Identify which cell holds the provided text, then report its (x, y) central coordinate. 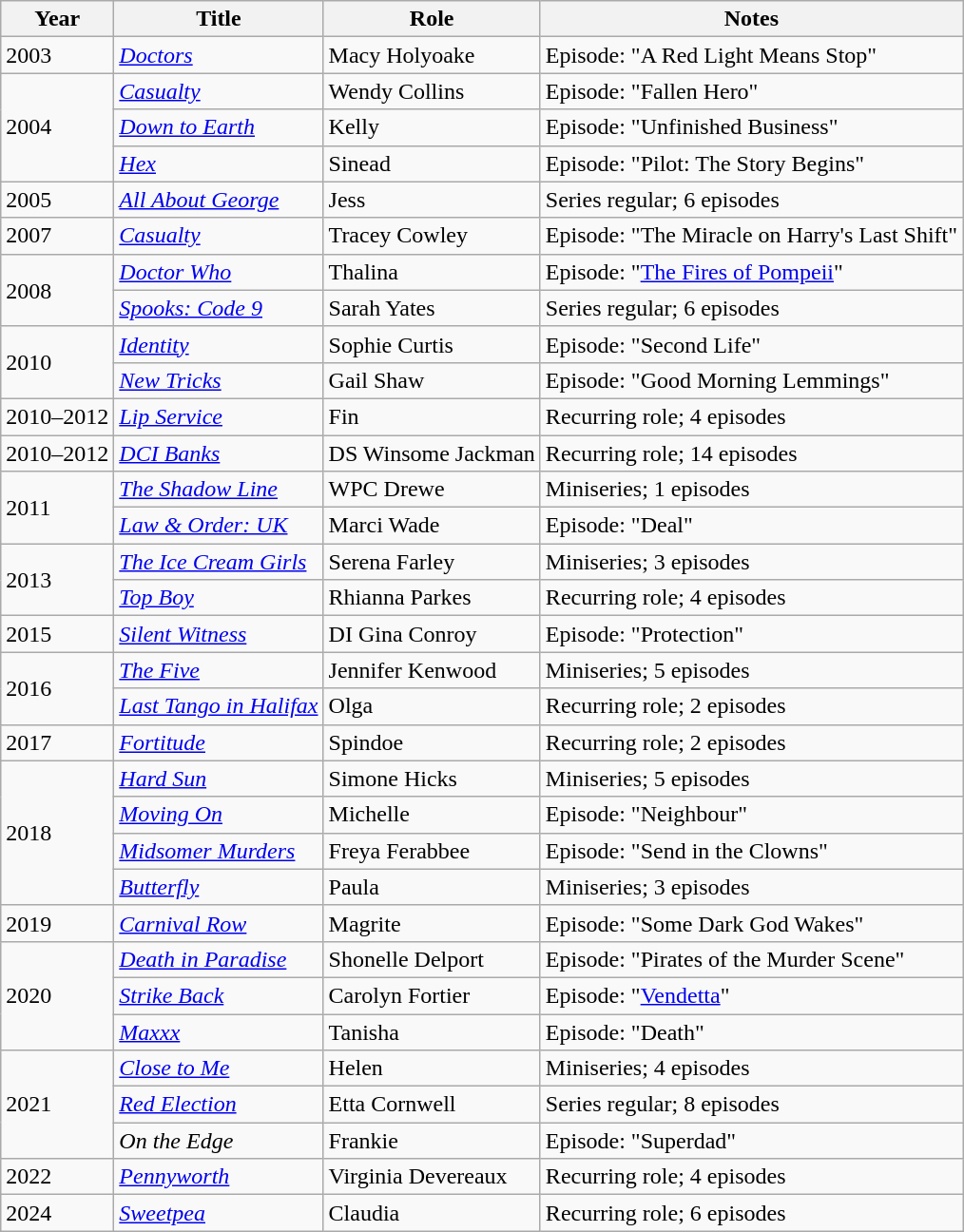
Recurring role; 6 episodes (751, 1213)
Episode: "Death" (751, 1031)
Top Boy (219, 598)
Role (432, 19)
Notes (751, 19)
Fortitude (219, 742)
Doctors (219, 55)
2008 (57, 290)
Episode: "Pilot: The Story Begins" (751, 164)
Sinead (432, 164)
Episode: "Superdad" (751, 1141)
Episode: "Good Morning Lemmings" (751, 380)
Close to Me (219, 1068)
Title (219, 19)
Down to Earth (219, 127)
Fin (432, 416)
WPC Drewe (432, 490)
Helen (432, 1068)
Episode: "Vendetta" (751, 995)
2019 (57, 923)
Episode: "A Red Light Means Stop" (751, 55)
2005 (57, 200)
Carolyn Fortier (432, 995)
2017 (57, 742)
The Five (219, 670)
Claudia (432, 1213)
Shonelle Delport (432, 959)
Olga (432, 706)
Paula (432, 887)
All About George (219, 200)
Virginia Devereaux (432, 1177)
2018 (57, 833)
Law & Order: UK (219, 526)
Wendy Collins (432, 91)
Freya Ferabbee (432, 851)
Simone Hicks (432, 779)
Strike Back (219, 995)
Jess (432, 200)
The Shadow Line (219, 490)
Episode: "The Miracle on Harry's Last Shift" (751, 236)
The Ice Cream Girls (219, 562)
Miniseries; 4 episodes (751, 1068)
Magrite (432, 923)
Spooks: Code 9 (219, 308)
Michelle (432, 815)
DCI Banks (219, 453)
Hard Sun (219, 779)
Macy Holyoake (432, 55)
Tanisha (432, 1031)
2007 (57, 236)
Last Tango in Halifax (219, 706)
Recurring role; 14 episodes (751, 453)
Miniseries; 1 episodes (751, 490)
Jennifer Kenwood (432, 670)
Marci Wade (432, 526)
Gail Shaw (432, 380)
Series regular; 8 episodes (751, 1105)
Episode: "Neighbour" (751, 815)
2003 (57, 55)
New Tricks (219, 380)
Sarah Yates (432, 308)
Death in Paradise (219, 959)
2024 (57, 1213)
Maxxx (219, 1031)
Kelly (432, 127)
Sophie Curtis (432, 344)
2015 (57, 634)
Silent Witness (219, 634)
Episode: "Protection" (751, 634)
Doctor Who (219, 272)
Butterfly (219, 887)
Thalina (432, 272)
Episode: "Unfinished Business" (751, 127)
2011 (57, 508)
Frankie (432, 1141)
Episode: "Pirates of the Murder Scene" (751, 959)
2021 (57, 1105)
Lip Service (219, 416)
Identity (219, 344)
2020 (57, 995)
Episode: "Second Life" (751, 344)
Rhianna Parkes (432, 598)
Year (57, 19)
2013 (57, 580)
On the Edge (219, 1141)
2010 (57, 362)
Sweetpea (219, 1213)
2016 (57, 688)
DS Winsome Jackman (432, 453)
Red Election (219, 1105)
DI Gina Conroy (432, 634)
Episode: "Deal" (751, 526)
Serena Farley (432, 562)
Hex (219, 164)
Midsomer Murders (219, 851)
Pennyworth (219, 1177)
Etta Cornwell (432, 1105)
Episode: "Send in the Clowns" (751, 851)
Spindoe (432, 742)
Carnival Row (219, 923)
Tracey Cowley (432, 236)
Episode: "The Fires of Pompeii" (751, 272)
Episode: "Fallen Hero" (751, 91)
Moving On (219, 815)
Episode: "Some Dark God Wakes" (751, 923)
2004 (57, 127)
2022 (57, 1177)
